Locate the cell with the specified text and output its (x, y) center coordinate. 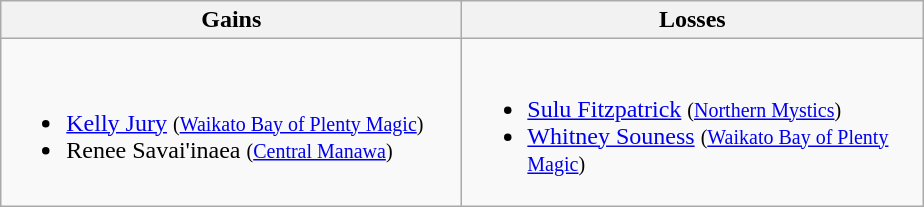
Losses (692, 20)
Gains (232, 20)
Sulu Fitzpatrick (Northern Mystics)Whitney Souness (Waikato Bay of Plenty Magic) (692, 122)
Kelly Jury (Waikato Bay of Plenty Magic)Renee Savai'inaea (Central Manawa) (232, 122)
